Locate the cell with the specified text and output its (x, y) center coordinate. 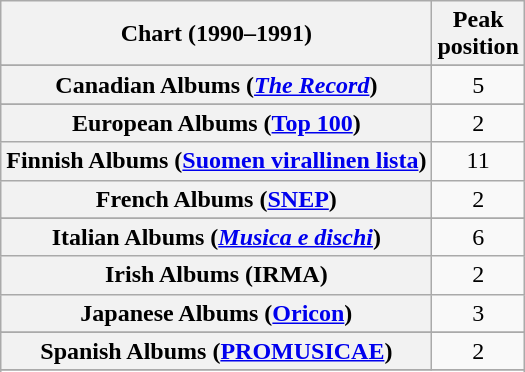
3 (478, 313)
5 (478, 85)
Chart (1990–1991) (216, 34)
Japanese Albums (Oricon) (216, 313)
11 (478, 161)
Italian Albums (Musica e dischi) (216, 237)
Irish Albums (IRMA) (216, 275)
Finnish Albums (Suomen virallinen lista) (216, 161)
Spanish Albums (PROMUSICAE) (216, 351)
French Albums (SNEP) (216, 199)
Canadian Albums (The Record) (216, 85)
6 (478, 237)
Peakposition (478, 34)
European Albums (Top 100) (216, 123)
